Return the [X, Y] coordinate for the center point of the cell that contains the specified text.  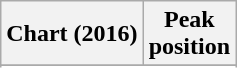
Chart (2016) [72, 34]
Peakposition [189, 34]
